Capture the cell that displays the provided text and extract its [X, Y] central coordinate. 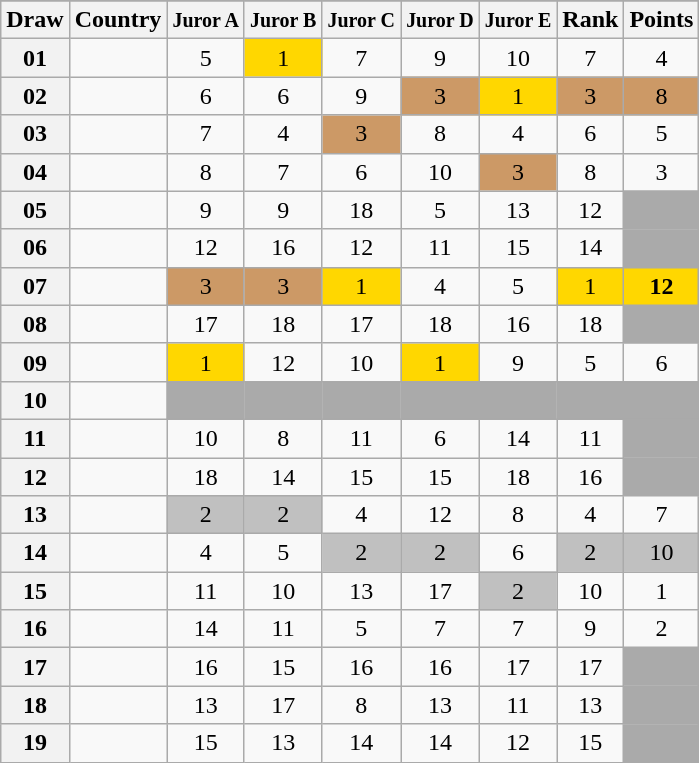
Juror C [362, 20]
19 [35, 743]
08 [35, 324]
01 [35, 58]
02 [35, 96]
06 [35, 248]
09 [35, 362]
Juror D [440, 20]
04 [35, 172]
Points [662, 20]
05 [35, 210]
03 [35, 134]
Country [118, 20]
Juror A [206, 20]
Draw [35, 20]
Rank [590, 20]
Juror E [518, 20]
07 [35, 286]
Juror B [283, 20]
